Return [x, y] of the center of cell containing provided text 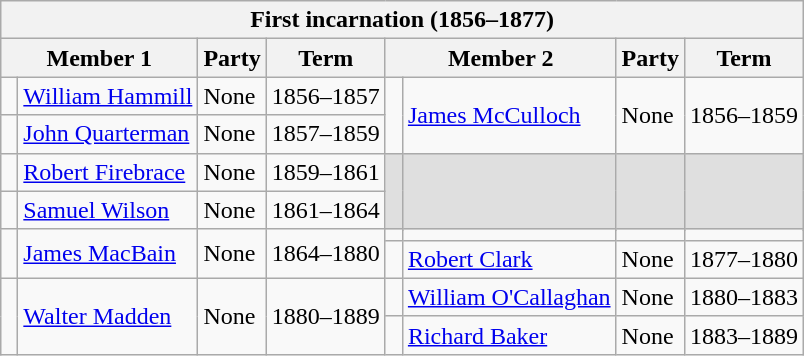
1880–1889 [326, 316]
John Quarterman [108, 134]
1859–1861 [326, 172]
Walter Madden [108, 316]
Richard Baker [509, 335]
Member 1 [100, 58]
1877–1880 [744, 259]
1856–1857 [326, 96]
1864–1880 [326, 254]
Samuel Wilson [108, 210]
1857–1859 [326, 134]
1861–1864 [326, 210]
Robert Firebrace [108, 172]
William Hammill [108, 96]
James MacBain [108, 254]
1880–1883 [744, 297]
Member 2 [500, 58]
Robert Clark [509, 259]
William O'Callaghan [509, 297]
1856–1859 [744, 115]
James McCulloch [509, 115]
First incarnation (1856–1877) [402, 20]
1883–1889 [744, 335]
